Capture the cell that displays the provided text and extract its (x, y) central coordinate. 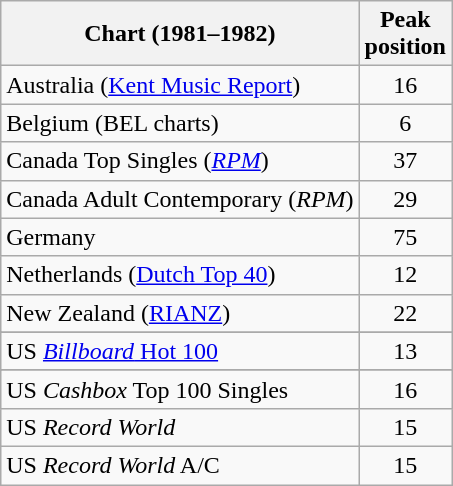
Chart (1981–1982) (180, 34)
Germany (180, 237)
Canada Top Singles (RPM) (180, 161)
6 (405, 123)
12 (405, 275)
Belgium (BEL charts) (180, 123)
Canada Adult Contemporary (RPM) (180, 199)
US Cashbox Top 100 Singles (180, 389)
13 (405, 351)
US Record World (180, 427)
Peakposition (405, 34)
Australia (Kent Music Report) (180, 85)
29 (405, 199)
US Billboard Hot 100 (180, 351)
75 (405, 237)
37 (405, 161)
New Zealand (RIANZ) (180, 313)
Netherlands (Dutch Top 40) (180, 275)
22 (405, 313)
US Record World A/C (180, 465)
